Locate the cell with the specified text and output its (X, Y) center coordinate. 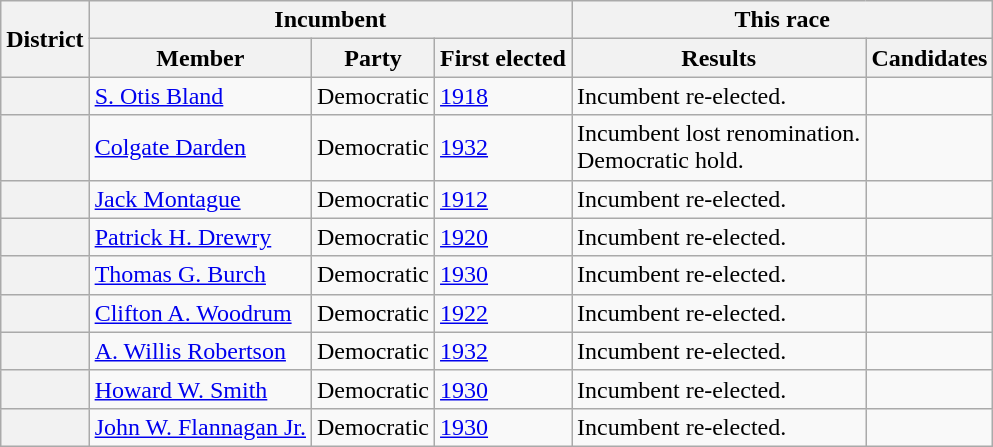
Thomas G. Burch (200, 275)
1922 (504, 313)
This race (782, 20)
S. Otis Bland (200, 96)
1920 (504, 237)
Results (719, 58)
Colgate Darden (200, 148)
Clifton A. Woodrum (200, 313)
1912 (504, 199)
Member (200, 58)
Howard W. Smith (200, 389)
Incumbent lost renomination.Democratic hold. (719, 148)
John W. Flannagan Jr. (200, 427)
A. Willis Robertson (200, 351)
Party (374, 58)
First elected (504, 58)
Jack Montague (200, 199)
1918 (504, 96)
Candidates (930, 58)
Incumbent (330, 20)
Patrick H. Drewry (200, 237)
District (45, 39)
